Return [x, y] of the center of cell containing provided text 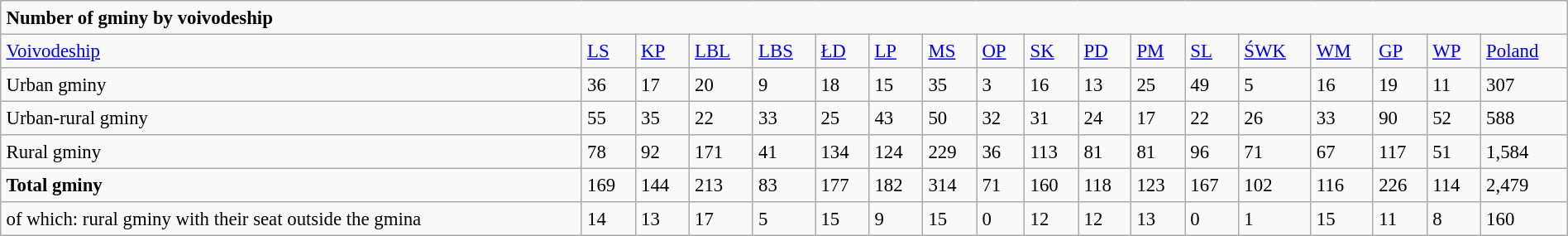
Number of gminy by voivodeship [784, 17]
GP [1399, 51]
31 [1052, 118]
SL [1212, 51]
WP [1454, 51]
314 [949, 185]
Poland [1523, 51]
90 [1399, 118]
96 [1212, 152]
307 [1523, 84]
KP [662, 51]
LBS [784, 51]
18 [842, 84]
50 [949, 118]
213 [721, 185]
20 [721, 84]
92 [662, 152]
67 [1341, 152]
1,584 [1523, 152]
134 [842, 152]
PD [1105, 51]
43 [896, 118]
WM [1341, 51]
182 [896, 185]
117 [1399, 152]
14 [609, 219]
3 [1001, 84]
113 [1052, 152]
177 [842, 185]
123 [1158, 185]
Urban-rural gminy [291, 118]
24 [1105, 118]
2,479 [1523, 185]
Total gminy [291, 185]
1 [1275, 219]
49 [1212, 84]
LS [609, 51]
26 [1275, 118]
588 [1523, 118]
MS [949, 51]
83 [784, 185]
167 [1212, 185]
PM [1158, 51]
ŚWK [1275, 51]
229 [949, 152]
41 [784, 152]
19 [1399, 84]
51 [1454, 152]
114 [1454, 185]
52 [1454, 118]
144 [662, 185]
Rural gminy [291, 152]
SK [1052, 51]
Urban gminy [291, 84]
ŁD [842, 51]
55 [609, 118]
LP [896, 51]
116 [1341, 185]
Voivodeship [291, 51]
78 [609, 152]
32 [1001, 118]
118 [1105, 185]
8 [1454, 219]
of which: rural gminy with their seat outside the gmina [291, 219]
124 [896, 152]
169 [609, 185]
226 [1399, 185]
102 [1275, 185]
LBL [721, 51]
OP [1001, 51]
171 [721, 152]
